Determine the (x, y) coordinate at the center of the cell enclosing the given text.  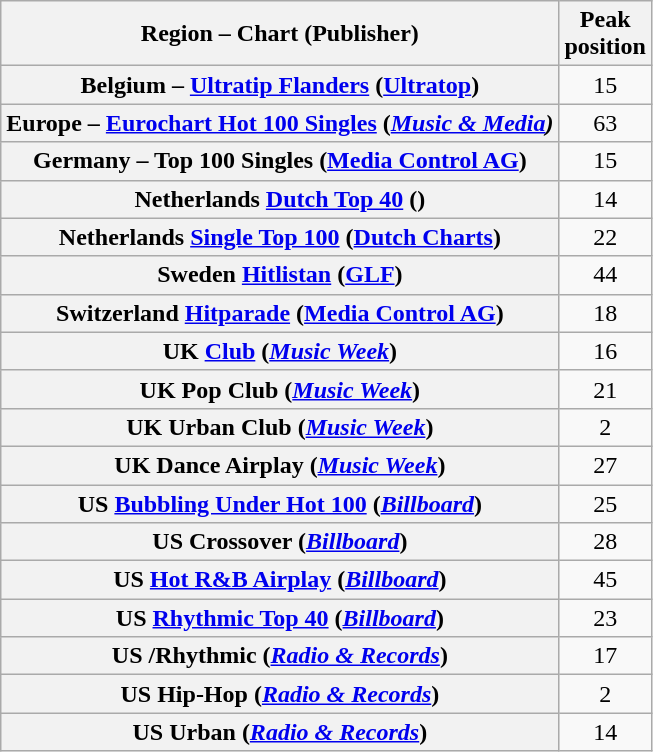
Peak position (605, 34)
UK Pop Club (Music Week) (280, 389)
Sweden Hitlistan (GLF) (280, 275)
22 (605, 237)
US Urban (Radio & Records) (280, 732)
UK Club (Music Week) (280, 351)
25 (605, 503)
Europe – Eurochart Hot 100 Singles (Music & Media) (280, 123)
US /Rhythmic (Radio & Records) (280, 656)
Netherlands Single Top 100 (Dutch Charts) (280, 237)
17 (605, 656)
Belgium – Ultratip Flanders (Ultratop) (280, 85)
44 (605, 275)
Netherlands Dutch Top 40 () (280, 199)
US Crossover (Billboard) (280, 542)
45 (605, 580)
63 (605, 123)
Region – Chart (Publisher) (280, 34)
Switzerland Hitparade (Media Control AG) (280, 313)
US Hot R&B Airplay (Billboard) (280, 580)
23 (605, 618)
US Bubbling Under Hot 100 (Billboard) (280, 503)
21 (605, 389)
16 (605, 351)
UK Dance Airplay (Music Week) (280, 465)
27 (605, 465)
US Hip-Hop (Radio & Records) (280, 694)
UK Urban Club (Music Week) (280, 427)
18 (605, 313)
28 (605, 542)
Germany – Top 100 Singles (Media Control AG) (280, 161)
US Rhythmic Top 40 (Billboard) (280, 618)
